Output the (x, y) coordinate of the center of the cell containing the given text.  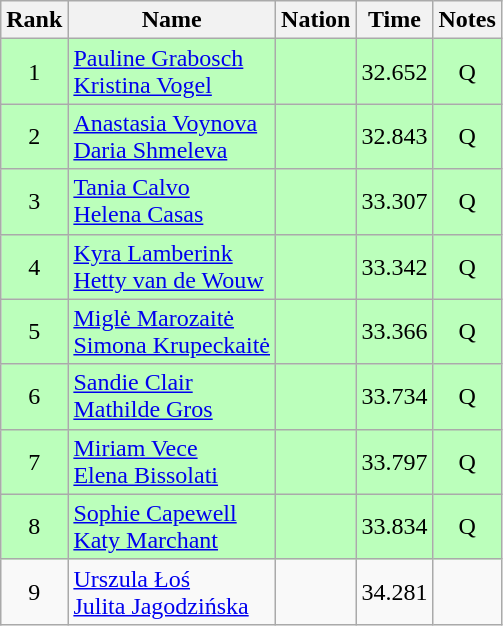
Pauline GraboschKristina Vogel (172, 72)
Kyra LamberinkHetty van de Wouw (172, 266)
Rank (34, 20)
33.307 (394, 202)
32.652 (394, 72)
32.843 (394, 136)
3 (34, 202)
Time (394, 20)
33.834 (394, 526)
Nation (316, 20)
Miriam VeceElena Bissolati (172, 462)
5 (34, 332)
Miglė MarozaitėSimona Krupeckaitė (172, 332)
34.281 (394, 592)
33.734 (394, 396)
Anastasia VoynovaDaria Shmeleva (172, 136)
7 (34, 462)
8 (34, 526)
Tania CalvoHelena Casas (172, 202)
Sophie CapewellKaty Marchant (172, 526)
Notes (467, 20)
33.342 (394, 266)
1 (34, 72)
6 (34, 396)
4 (34, 266)
33.366 (394, 332)
Name (172, 20)
9 (34, 592)
33.797 (394, 462)
Sandie ClairMathilde Gros (172, 396)
Urszula ŁośJulita Jagodzińska (172, 592)
2 (34, 136)
